Identify which cell holds the provided text, then report its (x, y) central coordinate. 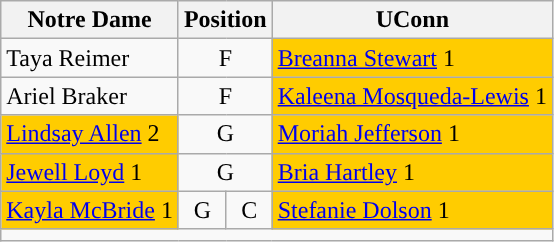
Ariel Braker (90, 96)
Position (225, 20)
UConn (412, 20)
C (249, 210)
Notre Dame (90, 20)
Lindsay Allen 2 (90, 134)
Taya Reimer (90, 58)
Kaleena Mosqueda-Lewis 1 (412, 96)
Bria Hartley 1 (412, 172)
Breanna Stewart 1 (412, 58)
Moriah Jefferson 1 (412, 134)
Stefanie Dolson 1 (412, 210)
Kayla McBride 1 (90, 210)
Jewell Loyd 1 (90, 172)
